For the text-containing cell, return its midpoint in [x, y] coordinate format. 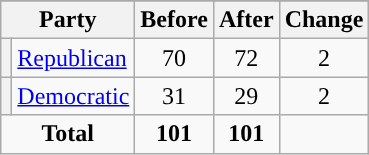
Change [324, 20]
Democratic [74, 96]
70 [174, 58]
Republican [74, 58]
Total [68, 134]
31 [174, 96]
Before [174, 20]
29 [246, 96]
After [246, 20]
72 [246, 58]
Party [68, 20]
